For the text-containing cell, return its midpoint in (x, y) coordinate format. 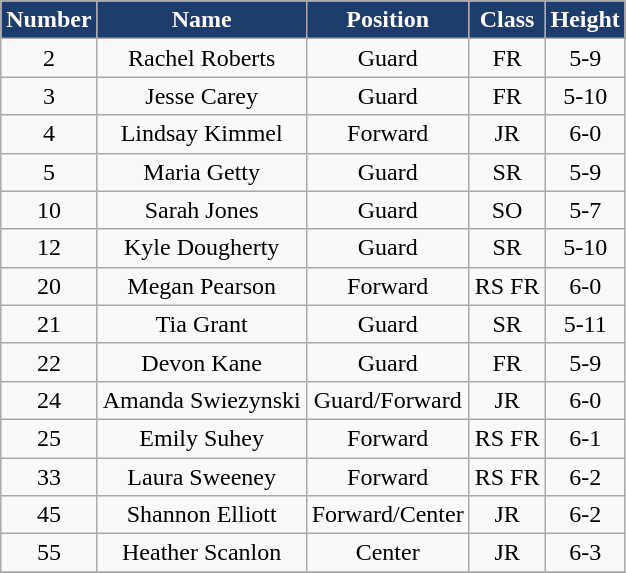
Shannon Elliott (202, 515)
Jesse Carey (202, 96)
Rachel Roberts (202, 58)
Number (49, 20)
Megan Pearson (202, 286)
Emily Suhey (202, 438)
Guard/Forward (388, 400)
Forward/Center (388, 515)
Devon Kane (202, 362)
Tia Grant (202, 324)
5-11 (585, 324)
Lindsay Kimmel (202, 134)
Height (585, 20)
Name (202, 20)
5-7 (585, 210)
6-3 (585, 553)
20 (49, 286)
Position (388, 20)
Maria Getty (202, 172)
Sarah Jones (202, 210)
5 (49, 172)
25 (49, 438)
Center (388, 553)
4 (49, 134)
Amanda Swiezynski (202, 400)
12 (49, 248)
21 (49, 324)
SO (507, 210)
Heather Scanlon (202, 553)
33 (49, 477)
55 (49, 553)
Laura Sweeney (202, 477)
6-1 (585, 438)
Kyle Dougherty (202, 248)
22 (49, 362)
24 (49, 400)
Class (507, 20)
3 (49, 96)
45 (49, 515)
10 (49, 210)
2 (49, 58)
